For the text-containing cell, return its midpoint in (X, Y) coordinate format. 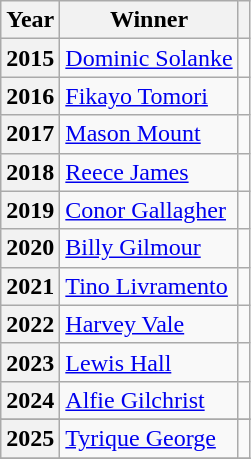
2024 (30, 400)
Tyrique George (149, 438)
Alfie Gilchrist (149, 400)
2018 (30, 172)
2020 (30, 248)
Conor Gallagher (149, 210)
2015 (30, 58)
Billy Gilmour (149, 248)
Winner (149, 20)
Fikayo Tomori (149, 96)
2022 (30, 324)
Reece James (149, 172)
2023 (30, 362)
2016 (30, 96)
Mason Mount (149, 134)
Year (30, 20)
Lewis Hall (149, 362)
Harvey Vale (149, 324)
2019 (30, 210)
Tino Livramento (149, 286)
2025 (30, 438)
2017 (30, 134)
Dominic Solanke (149, 58)
2021 (30, 286)
